Output the (x, y) coordinate of the center of the cell containing the given text.  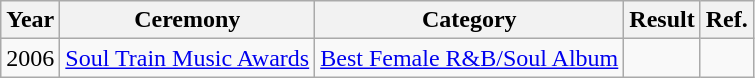
Best Female R&B/Soul Album (470, 58)
Ref. (726, 20)
Soul Train Music Awards (188, 58)
Result (662, 20)
2006 (30, 58)
Ceremony (188, 20)
Category (470, 20)
Year (30, 20)
